Extract the (x, y) coordinate from the center of the cell holding the provided text.  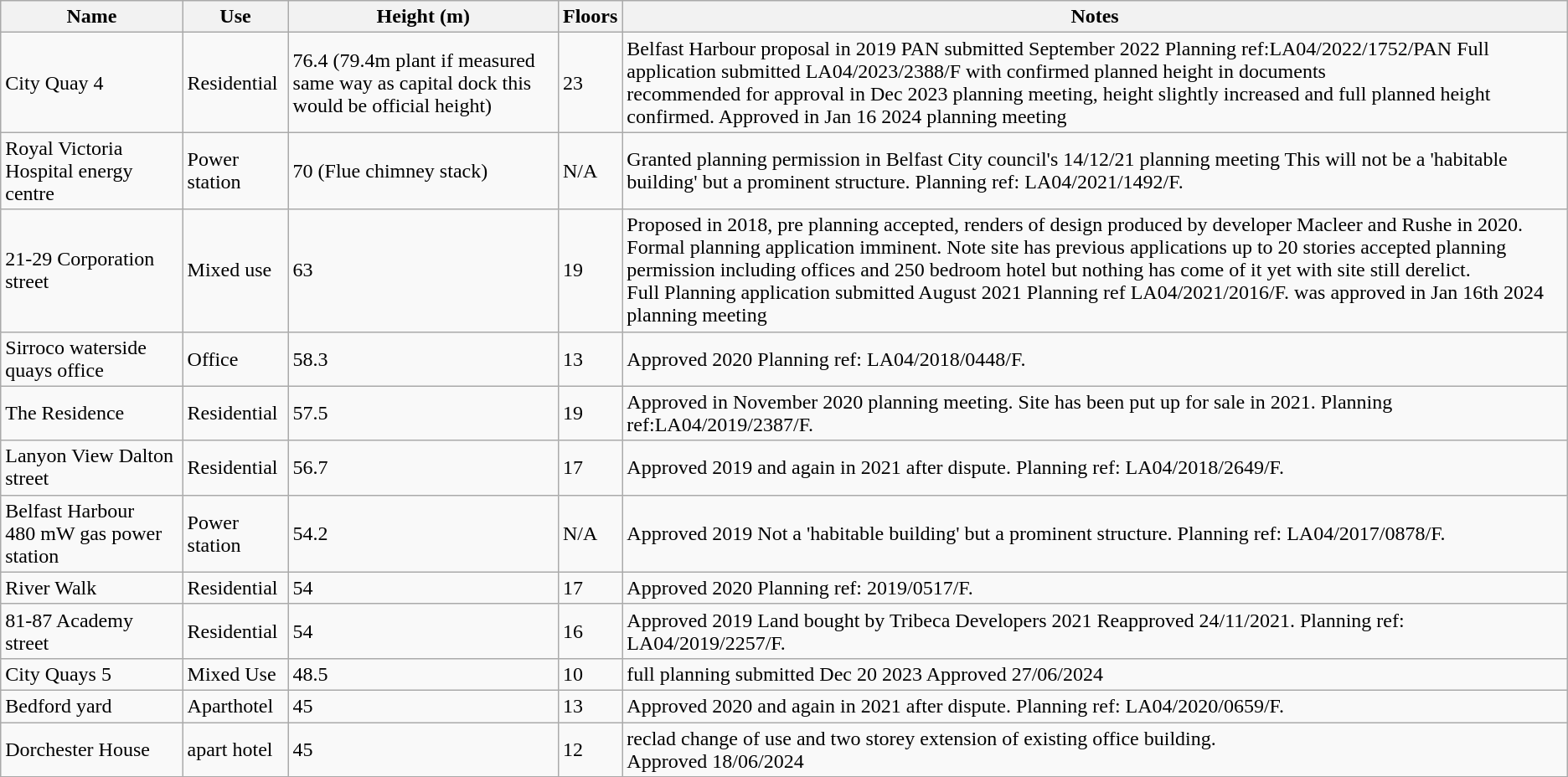
Belfast Harbour 480 mW gas power station (92, 533)
Aparthotel (235, 706)
Bedford yard (92, 706)
12 (590, 749)
Approved 2020 Planning ref: LA04/2018/0448/F. (1095, 358)
10 (590, 674)
The Residence (92, 414)
Notes (1095, 17)
21-29 Corporation street (92, 270)
full planning submitted Dec 20 2023 Approved 27/06/2024 (1095, 674)
Use (235, 17)
Approved 2020 and again in 2021 after dispute. Planning ref: LA04/2020/0659/F. (1095, 706)
58.3 (423, 358)
56.7 (423, 467)
Approved in November 2020 planning meeting. Site has been put up for sale in 2021. Planning ref:LA04/2019/2387/F. (1095, 414)
48.5 (423, 674)
Approved 2019 Land bought by Tribeca Developers 2021 Reapproved 24/11/2021. Planning ref: LA04/2019/2257/F. (1095, 631)
Office (235, 358)
City Quays 5 (92, 674)
Name (92, 17)
River Walk (92, 588)
Royal Victoria Hospital energy centre (92, 171)
16 (590, 631)
63 (423, 270)
Lanyon View Dalton street (92, 467)
Approved 2019 Not a 'habitable building' but a prominent structure. Planning ref: LA04/2017/0878/F. (1095, 533)
Sirroco waterside quays office (92, 358)
Mixed Use (235, 674)
57.5 (423, 414)
81-87 Academy street (92, 631)
Approved 2019 and again in 2021 after dispute. Planning ref: LA04/2018/2649/F. (1095, 467)
76.4 (79.4m plant if measured same way as capital dock this would be official height) (423, 82)
70 (Flue chimney stack) (423, 171)
23 (590, 82)
Approved 2020 Planning ref: 2019/0517/F. (1095, 588)
54.2 (423, 533)
Height (m) (423, 17)
Floors (590, 17)
Mixed use (235, 270)
City Quay 4 (92, 82)
apart hotel (235, 749)
Dorchester House (92, 749)
reclad change of use and two storey extension of existing office building.Approved 18/06/2024 (1095, 749)
